Return (X, Y) of the center of cell containing provided text 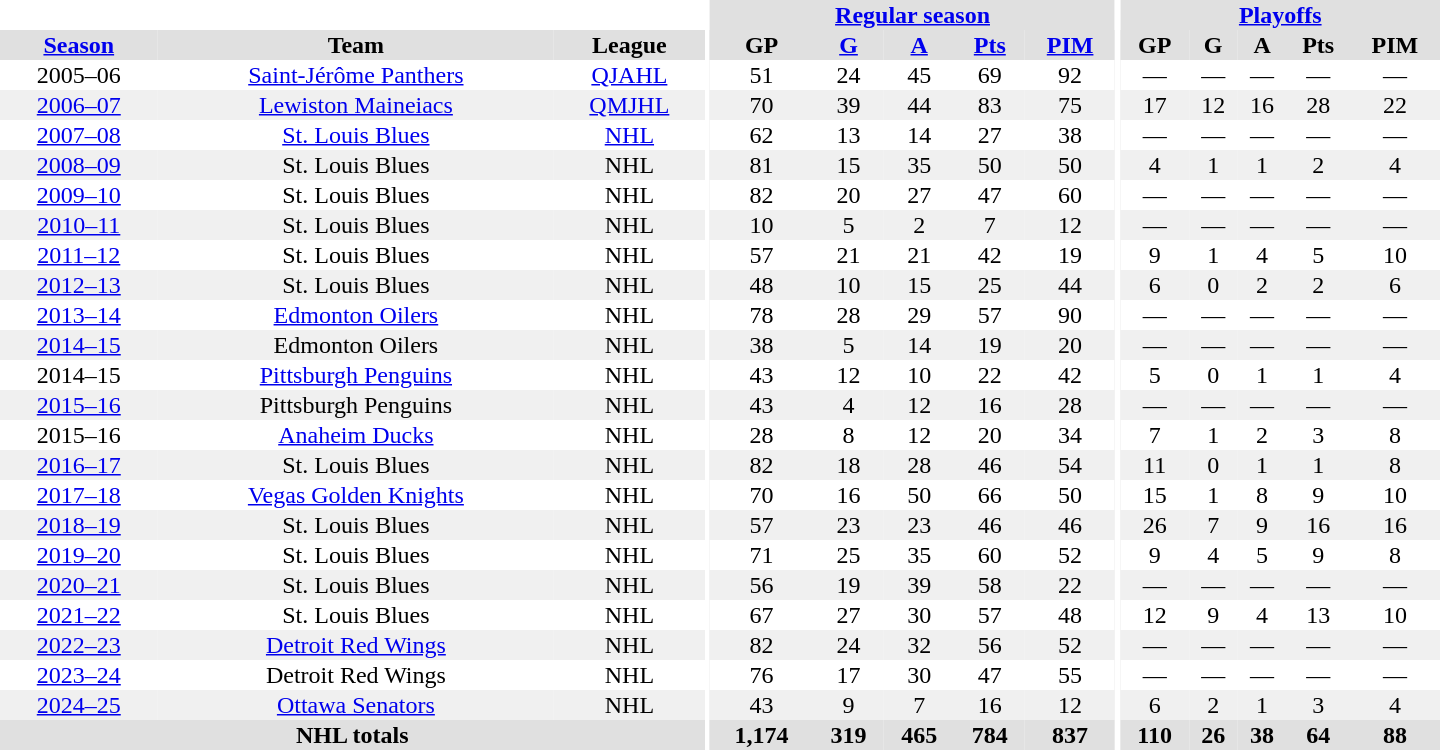
29 (920, 315)
2007–08 (79, 135)
2022–23 (79, 645)
2018–19 (79, 525)
76 (762, 675)
2024–25 (79, 705)
78 (762, 315)
71 (762, 555)
51 (762, 75)
Season (79, 45)
110 (1154, 735)
69 (990, 75)
2017–18 (79, 495)
66 (990, 495)
784 (990, 735)
319 (848, 735)
83 (990, 105)
2005–06 (79, 75)
2009–10 (79, 195)
2020–21 (79, 585)
465 (920, 735)
2016–17 (79, 465)
Lewiston Maineiacs (356, 105)
34 (1070, 435)
837 (1070, 735)
81 (762, 165)
2010–11 (79, 225)
2011–12 (79, 255)
55 (1070, 675)
Playoffs (1280, 15)
11 (1154, 465)
92 (1070, 75)
2008–09 (79, 165)
2006–07 (79, 105)
2021–22 (79, 615)
2012–13 (79, 285)
Anaheim Ducks (356, 435)
67 (762, 615)
Regular season (912, 15)
League (629, 45)
QJAHL (629, 75)
75 (1070, 105)
QMJHL (629, 105)
90 (1070, 315)
54 (1070, 465)
2013–14 (79, 315)
Vegas Golden Knights (356, 495)
88 (1395, 735)
Team (356, 45)
62 (762, 135)
18 (848, 465)
Ottawa Senators (356, 705)
64 (1318, 735)
Saint-Jérôme Panthers (356, 75)
58 (990, 585)
45 (920, 75)
32 (920, 645)
2019–20 (79, 555)
NHL totals (352, 735)
1,174 (762, 735)
2023–24 (79, 675)
